Determine the [X, Y] coordinate at the center of the cell enclosing the given text.  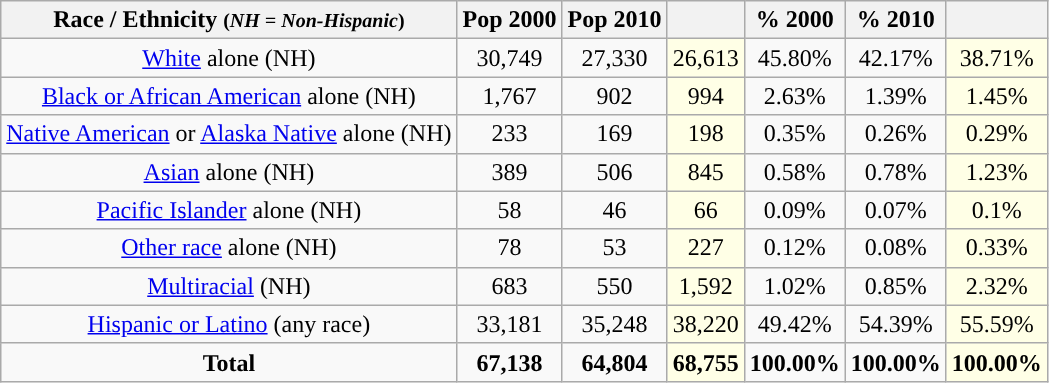
Pop 2000 [510, 20]
0.35% [794, 134]
Pacific Islander alone (NH) [229, 210]
45.80% [794, 58]
227 [706, 248]
902 [614, 96]
0.29% [996, 134]
Other race alone (NH) [229, 248]
Hispanic or Latino (any race) [229, 324]
1.45% [996, 96]
Native American or Alaska Native alone (NH) [229, 134]
233 [510, 134]
58 [510, 210]
35,248 [614, 324]
78 [510, 248]
2.32% [996, 286]
27,330 [614, 58]
% 2000 [794, 20]
198 [706, 134]
550 [614, 286]
1.39% [896, 96]
169 [614, 134]
54.39% [896, 324]
42.17% [896, 58]
2.63% [794, 96]
38,220 [706, 324]
1,767 [510, 96]
Total [229, 362]
Multiracial (NH) [229, 286]
845 [706, 172]
53 [614, 248]
389 [510, 172]
38.71% [996, 58]
506 [614, 172]
64,804 [614, 362]
0.08% [896, 248]
0.26% [896, 134]
26,613 [706, 58]
0.33% [996, 248]
33,181 [510, 324]
% 2010 [896, 20]
67,138 [510, 362]
0.78% [896, 172]
46 [614, 210]
0.85% [896, 286]
0.58% [794, 172]
0.1% [996, 210]
0.12% [794, 248]
Black or African American alone (NH) [229, 96]
49.42% [794, 324]
Asian alone (NH) [229, 172]
Pop 2010 [614, 20]
0.07% [896, 210]
1.23% [996, 172]
0.09% [794, 210]
30,749 [510, 58]
Race / Ethnicity (NH = Non-Hispanic) [229, 20]
994 [706, 96]
1.02% [794, 286]
55.59% [996, 324]
White alone (NH) [229, 58]
1,592 [706, 286]
68,755 [706, 362]
683 [510, 286]
66 [706, 210]
